Pinpoint the cell where the given text exists, returning its (X, Y) midpoint coordinate. 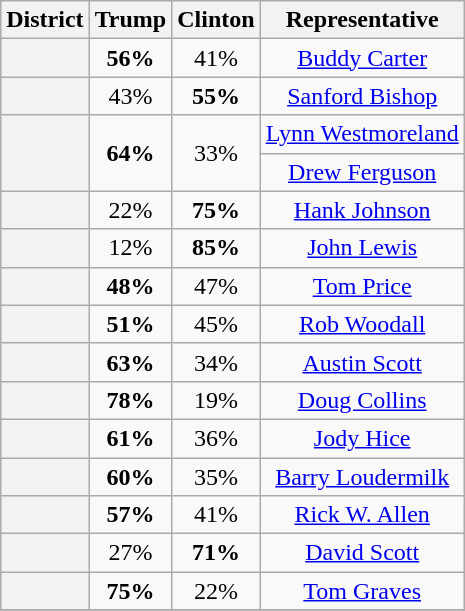
51% (130, 324)
48% (130, 286)
45% (216, 324)
Trump (130, 20)
71% (216, 553)
Clinton (216, 20)
55% (216, 96)
Barry Loudermilk (362, 477)
33% (216, 153)
Rob Woodall (362, 324)
Buddy Carter (362, 58)
56% (130, 58)
Drew Ferguson (362, 172)
Representative (362, 20)
Doug Collins (362, 400)
36% (216, 438)
63% (130, 362)
60% (130, 477)
57% (130, 515)
Tom Graves (362, 591)
Hank Johnson (362, 210)
61% (130, 438)
Jody Hice (362, 438)
Sanford Bishop (362, 96)
47% (216, 286)
34% (216, 362)
27% (130, 553)
District (45, 20)
Tom Price (362, 286)
35% (216, 477)
78% (130, 400)
David Scott (362, 553)
Lynn Westmoreland (362, 134)
Austin Scott (362, 362)
43% (130, 96)
12% (130, 248)
64% (130, 153)
John Lewis (362, 248)
Rick W. Allen (362, 515)
85% (216, 248)
19% (216, 400)
